Return the [X, Y] coordinate for the center point of the cell that contains the specified text.  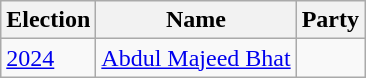
Name [196, 20]
Abdul Majeed Bhat [196, 58]
2024 [48, 58]
Election [48, 20]
Party [330, 20]
